From the cell containing the given text, extract its center point as [X, Y] coordinate. 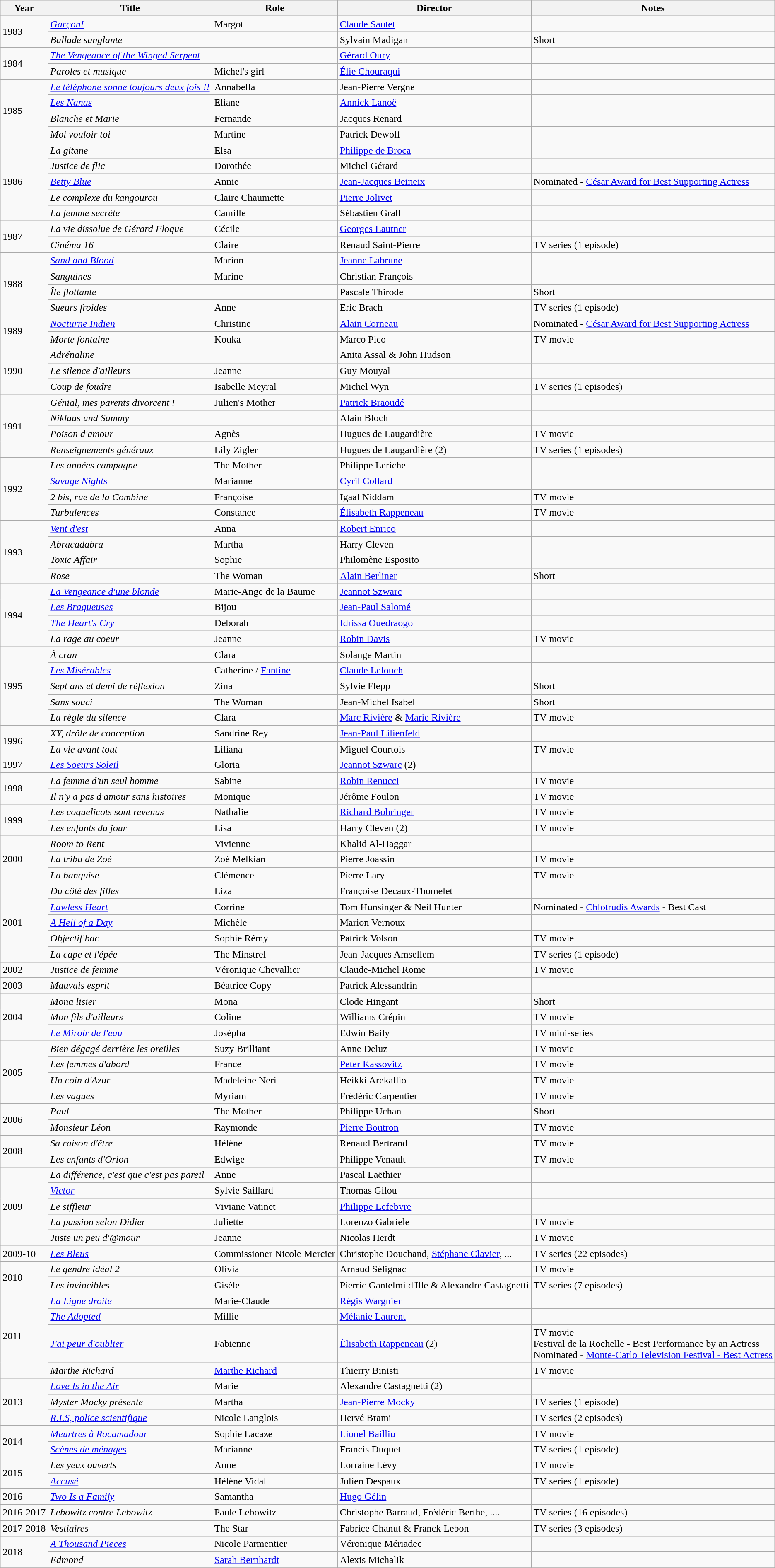
La vie avant tout [130, 749]
Jeannot Szwarc (2) [434, 765]
Sept ans et demi de réflexion [130, 686]
Julien Despaux [434, 1481]
Toxic Affair [130, 560]
Jean-Paul Lilienfeld [434, 733]
Christophe Douchand, Stéphane Clavier, ... [434, 1254]
Francis Duquet [434, 1449]
À cran [130, 654]
Zoé Melkian [275, 859]
Sans souci [130, 702]
Christian François [434, 276]
Fernande [275, 118]
Juste un peu d'@mour [130, 1238]
A Thousand Pieces [130, 1544]
Deborah [275, 623]
Thomas Gilou [434, 1190]
Peter Kassovitz [434, 1064]
2009 [24, 1206]
Sa raison d'être [130, 1143]
Renaud Bertrand [434, 1143]
Patrick Dewolf [434, 134]
Régis Wargnier [434, 1301]
Les vagues [130, 1096]
1997 [24, 765]
2010 [24, 1277]
Mona [275, 1001]
TV series (16 episodes) [653, 1513]
Les invincibles [130, 1285]
Philippe Leriche [434, 466]
2014 [24, 1441]
Annabella [275, 87]
Jean-Pierre Vergne [434, 87]
Béatrice Copy [275, 986]
Tom Hunsinger & Neil Hunter [434, 907]
Sueurs froides [130, 308]
La femme d'un seul homme [130, 781]
Guy Mouyal [434, 371]
Marc Rivière & Marie Rivière [434, 718]
A Hell of a Day [130, 922]
Heikki Arekallio [434, 1080]
Alain Berliner [434, 576]
Kouka [275, 339]
2003 [24, 986]
Alexandre Castagnetti (2) [434, 1386]
Martine [275, 134]
Bijou [275, 607]
Nathalie [275, 812]
Pierre Lary [434, 875]
Room to Rent [130, 844]
Hélène [275, 1143]
Patrick Alessandrin [434, 986]
TV series (2 episodes) [653, 1418]
Vent d'est [130, 528]
2018 [24, 1552]
Élisabeth Rappeneau (2) [434, 1344]
2006 [24, 1119]
Samantha [275, 1497]
Khalid Al-Haggar [434, 844]
Catherine / Fantine [275, 670]
Il n'y a pas d'amour sans histoires [130, 796]
Vestiaires [130, 1528]
The Vengeance of the Winged Serpent [130, 55]
Anna [275, 528]
Michèle [275, 922]
TV mini-series [653, 1033]
2004 [24, 1017]
Sophie Rémy [275, 938]
Lisa [275, 828]
Sylvain Madigan [434, 40]
1991 [24, 426]
XY, drôle de conception [130, 733]
Hugo Gélin [434, 1497]
Philippe Lefebvre [434, 1206]
Les Soeurs Soleil [130, 765]
La tribu de Zoé [130, 859]
Marie [275, 1386]
Jean-Jacques Amsellem [434, 954]
Objectif bac [130, 938]
Les coquelicots sont revenus [130, 812]
Sandrine Rey [275, 733]
Bien dégagé derrière les oreilles [130, 1049]
Myriam [275, 1096]
Renseignements généraux [130, 449]
Philippe Venault [434, 1159]
Lily Zigler [275, 449]
Vivienne [275, 844]
Madeleine Neri [275, 1080]
Christophe Barraud, Frédéric Berthe, .... [434, 1513]
Liza [275, 891]
2015 [24, 1473]
Edwin Baily [434, 1033]
Lebowitz contre Lebowitz [130, 1513]
Meurtres à Rocamadour [130, 1433]
Marion [275, 261]
2013 [24, 1402]
Cinéma 16 [130, 245]
Les années campagne [130, 466]
Marine [275, 276]
Paroles et musique [130, 71]
Eric Brach [434, 308]
Jacques Renard [434, 118]
Morte fontaine [130, 339]
Génial, mes parents divorcent ! [130, 402]
Hervé Brami [434, 1418]
1987 [24, 237]
Anne Deluz [434, 1049]
Williams Crépin [434, 1017]
Un coin d'Azur [130, 1080]
2000 [24, 859]
Marie-Claude [275, 1301]
Pascal Laëthier [434, 1175]
Marie-Ange de la Baume [275, 591]
Harry Cleven (2) [434, 828]
Philomène Esposito [434, 560]
2008 [24, 1151]
Viviane Vatinet [275, 1206]
Claude Lelouch [434, 670]
Adrénaline [130, 355]
La Ligne droite [130, 1301]
Nominated - Chlotrudis Awards - Best Cast [653, 907]
Pierre Jolivet [434, 198]
2002 [24, 970]
R.I.S, police scientifique [130, 1418]
Alexis Michalik [434, 1560]
Millie [275, 1317]
Paule Lebowitz [275, 1513]
Dorothée [275, 166]
France [275, 1064]
Alain Bloch [434, 418]
Idrissa Ouedraogo [434, 623]
Du côté des filles [130, 891]
Robert Enrico [434, 528]
Sand and Blood [130, 261]
Michel Gérard [434, 166]
J'ai peur d'oublier [130, 1344]
Claude Sautet [434, 24]
Nicole Parmentier [275, 1544]
Pascale Thirode [434, 292]
TV series (7 episodes) [653, 1285]
Véronique Mériadec [434, 1544]
1996 [24, 741]
Jeannot Szwarc [434, 591]
Thierry Binisti [434, 1370]
Le téléphone sonne toujours deux fois !! [130, 87]
Mélanie Laurent [434, 1317]
1998 [24, 789]
Sophie [275, 560]
Les Misérables [130, 670]
Accusé [130, 1481]
Pierre Joassin [434, 859]
Patrick Volson [434, 938]
Lorenzo Gabriele [434, 1222]
Sarah Bernhardt [275, 1560]
Betty Blue [130, 181]
TV series (3 episodes) [653, 1528]
Hugues de Laugardière (2) [434, 449]
Sanguines [130, 276]
Nicole Langlois [275, 1418]
Edwige [275, 1159]
Justice de flic [130, 166]
Clémence [275, 875]
Hélène Vidal [275, 1481]
Christine [275, 323]
Le gendre idéal 2 [130, 1269]
Zina [275, 686]
2017-2018 [24, 1528]
La femme secrète [130, 213]
Claude-Michel Rome [434, 970]
Nicolas Herdt [434, 1238]
Lionel Bailliu [434, 1433]
Monsieur Léon [130, 1127]
Les yeux ouverts [130, 1465]
Harry Cleven [434, 544]
Mona lisier [130, 1001]
Les Nanas [130, 103]
Mauvais esprit [130, 986]
Monique [275, 796]
Renaud Saint-Pierre [434, 245]
Nocturne Indien [130, 323]
Rose [130, 576]
Moi vouloir toi [130, 134]
2001 [24, 922]
TV series (22 episodes) [653, 1254]
1992 [24, 489]
Juliette [275, 1222]
1988 [24, 284]
Coline [275, 1017]
Robin Renucci [434, 781]
Cécile [275, 229]
Role [275, 8]
Les femmes d'abord [130, 1064]
Frédéric Carpentier [434, 1096]
Title [130, 8]
Coup de foudre [130, 386]
Le silence d'ailleurs [130, 371]
Constance [275, 513]
Two Is a Family [130, 1497]
Hugues de Laugardière [434, 434]
Olivia [275, 1269]
Suzy Brilliant [275, 1049]
Le complexe du kangourou [130, 198]
Fabienne [275, 1344]
2 bis, rue de la Combine [130, 497]
Jeanne Labrune [434, 261]
Notes [653, 8]
Arnaud Sélignac [434, 1269]
Robin Davis [434, 639]
Gisèle [275, 1285]
Gérard Oury [434, 55]
Margot [275, 24]
Le Miroir de l'eau [130, 1033]
Marco Pico [434, 339]
1995 [24, 686]
Sylvie Saillard [275, 1190]
Camille [275, 213]
2016 [24, 1497]
2016-2017 [24, 1513]
La règle du silence [130, 718]
Garçon! [130, 24]
Paul [130, 1112]
Lorraine Lévy [434, 1465]
TV movieFestival de la Rochelle - Best Performance by an ActressNominated - Monte-Carlo Television Festival - Best Actress [653, 1344]
Lawless Heart [130, 907]
Julien's Mother [275, 402]
Raymonde [275, 1127]
Edmond [130, 1560]
Pierric Gantelmi d'Ille & Alexandre Castagnetti [434, 1285]
La banquise [130, 875]
Turbulences [130, 513]
La Vengeance d'une blonde [130, 591]
Pierre Boutron [434, 1127]
1986 [24, 181]
Poison d'amour [130, 434]
Philippe Uchan [434, 1112]
2009-10 [24, 1254]
La passion selon Didier [130, 1222]
Gloria [275, 765]
Jean-Jacques Beineix [434, 181]
Michel's girl [275, 71]
Les Braqueuses [130, 607]
Patrick Braoudé [434, 402]
Jérôme Foulon [434, 796]
Claire Chaumette [275, 198]
Solange Martin [434, 654]
La différence, c'est que c'est pas pareil [130, 1175]
1985 [24, 111]
2011 [24, 1336]
Year [24, 8]
Anita Assal & John Hudson [434, 355]
Eliane [275, 103]
Savage Nights [130, 481]
Justice de femme [130, 970]
Alain Corneau [434, 323]
Niklaus und Sammy [130, 418]
Sylvie Flepp [434, 686]
Josépha [275, 1033]
Michel Wyn [434, 386]
Agnès [275, 434]
Elsa [275, 150]
Françoise [275, 497]
1984 [24, 63]
Île flottante [130, 292]
1994 [24, 615]
Claire [275, 245]
Clode Hingant [434, 1001]
Élisabeth Rappeneau [434, 513]
Sophie Lacaze [275, 1433]
Mon fils d'ailleurs [130, 1017]
The Heart's Cry [130, 623]
2005 [24, 1072]
Director [434, 8]
Philippe de Broca [434, 150]
1983 [24, 32]
Fabrice Chanut & Franck Lebon [434, 1528]
Miguel Courtois [434, 749]
Annie [275, 181]
Abracadabra [130, 544]
Commissioner Nicole Mercier [275, 1254]
La gitane [130, 150]
Corrine [275, 907]
Victor [130, 1190]
1999 [24, 820]
The Minstrel [275, 954]
Isabelle Meyral [275, 386]
Marion Vernoux [434, 922]
The Star [275, 1528]
Annick Lanoë [434, 103]
Élie Chouraqui [434, 71]
Les enfants d'Orion [130, 1159]
Ballade sanglante [130, 40]
Véronique Chevallier [275, 970]
Richard Bohringer [434, 812]
Le siffleur [130, 1206]
La cape et l'épée [130, 954]
La vie dissolue de Gérard Floque [130, 229]
1993 [24, 552]
Jean-Pierre Mocky [434, 1402]
Love Is in the Air [130, 1386]
1990 [24, 371]
Myster Mocky présente [130, 1402]
The Adopted [130, 1317]
Jean-Paul Salomé [434, 607]
La rage au coeur [130, 639]
1989 [24, 331]
Les Bleus [130, 1254]
Les enfants du jour [130, 828]
Jean-Michel Isabel [434, 702]
Sébastien Grall [434, 213]
Georges Lautner [434, 229]
Liliana [275, 749]
Cyril Collard [434, 481]
Sabine [275, 781]
Françoise Decaux-Thomelet [434, 891]
Blanche et Marie [130, 118]
Scènes de ménages [130, 1449]
Igaal Niddam [434, 497]
